From the cell containing the given text, extract its center point as (x, y) coordinate. 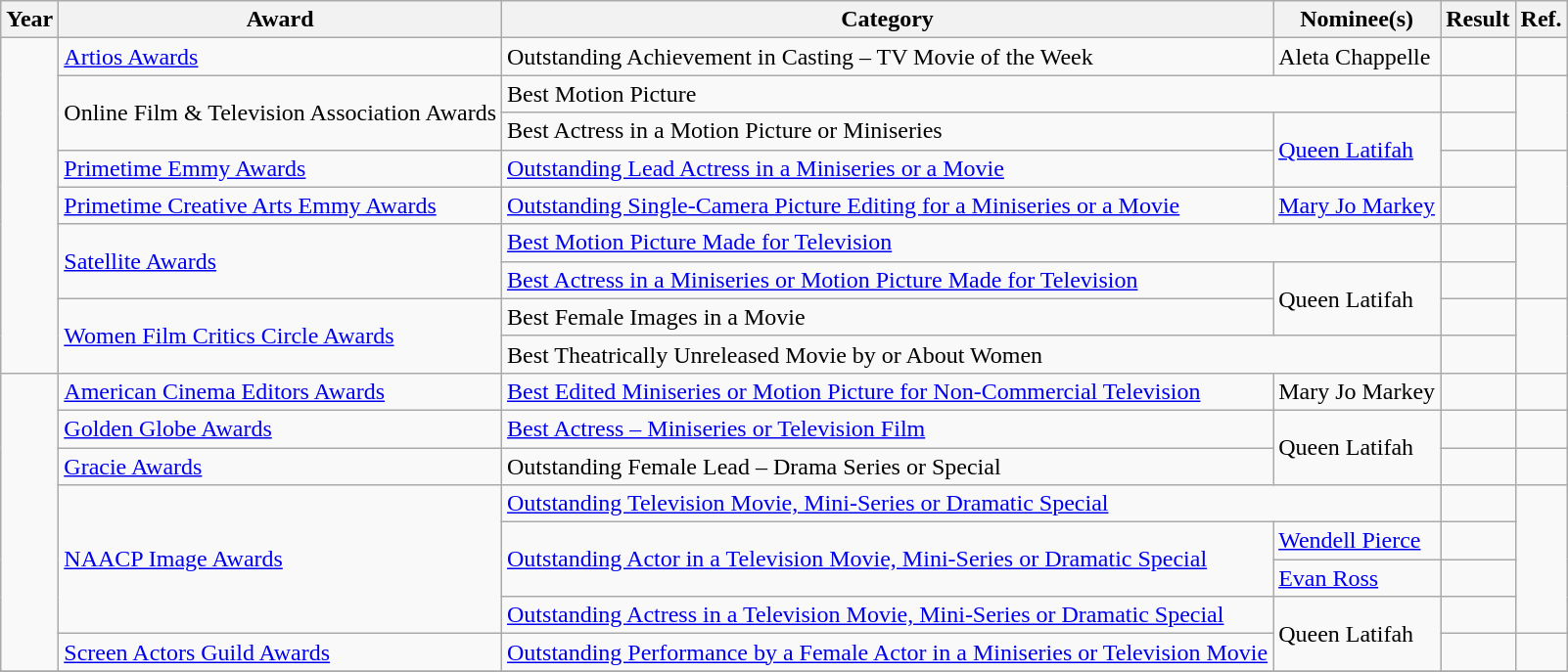
Evan Ross (1357, 578)
Ref. (1541, 20)
Outstanding Female Lead – Drama Series or Special (888, 467)
Primetime Creative Arts Emmy Awards (280, 205)
Outstanding Television Movie, Mini-Series or Dramatic Special (971, 504)
Artios Awards (280, 57)
Year (29, 20)
Nominee(s) (1357, 20)
Best Theatrically Unreleased Movie by or About Women (971, 354)
Aleta Chappelle (1357, 57)
Golden Globe Awards (280, 428)
Best Edited Miniseries or Motion Picture for Non-Commercial Television (888, 391)
Best Actress – Miniseries or Television Film (888, 428)
Best Female Images in a Movie (888, 317)
Outstanding Achievement in Casting – TV Movie of the Week (888, 57)
Women Film Critics Circle Awards (280, 336)
Online Film & Television Association Awards (280, 112)
American Cinema Editors Awards (280, 391)
Screen Actors Guild Awards (280, 652)
Best Motion Picture (971, 94)
Award (280, 20)
Outstanding Single-Camera Picture Editing for a Miniseries or a Movie (888, 205)
Primetime Emmy Awards (280, 168)
Wendell Pierce (1357, 541)
Best Actress in a Motion Picture or Miniseries (888, 131)
Category (888, 20)
Outstanding Lead Actress in a Miniseries or a Movie (888, 168)
Best Motion Picture Made for Television (971, 243)
Outstanding Actor in a Television Movie, Mini-Series or Dramatic Special (888, 560)
Outstanding Actress in a Television Movie, Mini-Series or Dramatic Special (888, 615)
Satellite Awards (280, 261)
Outstanding Performance by a Female Actor in a Miniseries or Television Movie (888, 652)
Result (1478, 20)
Best Actress in a Miniseries or Motion Picture Made for Television (888, 280)
NAACP Image Awards (280, 560)
Gracie Awards (280, 467)
